Scan for the cell matching the given text and deliver its [x, y] coordinate at center. 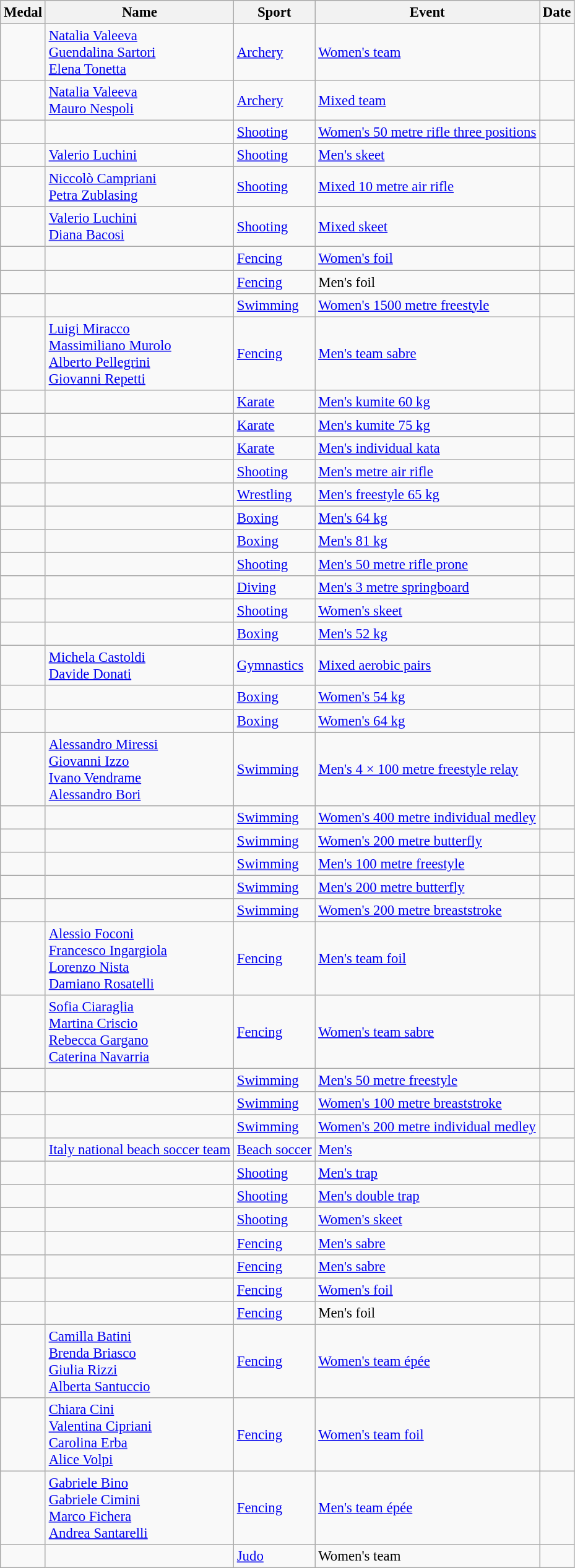
Men's metre air rifle [427, 471]
Wrestling [274, 495]
Men's 100 metre freestyle [427, 864]
Alessandro Miressi Giovanni Izzo Ivano Vendrame Alessandro Bori [139, 769]
Chiara Cini Valentina Cipriani Carolina Erba Alice Volpi [139, 1435]
Men's 200 metre butterfly [427, 887]
Men's 4 × 100 metre freestyle relay [427, 769]
Sofia Ciaraglia Martina Criscio Rebecca Gargano Caterina Navarria [139, 1032]
Women's 1500 metre freestyle [427, 305]
Mixed 10 metre air rifle [427, 187]
Luigi Miracco Massimiliano Murolo Alberto Pellegrini Giovanni Repetti [139, 354]
Women's 200 metre individual medley [427, 1127]
Date [557, 12]
Women's team foil [427, 1435]
Alessio Foconi Francesco Ingargiola Lorenzo Nista Damiano Rosatelli [139, 959]
Niccolò Campriani Petra Zublasing [139, 187]
Gabriele Bino Gabriele Cimini Marco Fichera Andrea Santarelli [139, 1508]
Women's team épée [427, 1361]
Women's 400 metre individual medley [427, 817]
Men's team épée [427, 1508]
Valerio Luchini [139, 155]
Women's 50 metre rifle three positions [427, 132]
Men's 50 metre rifle prone [427, 565]
Camilla Batini Brenda Briasco Giulia Rizzi Alberta Santuccio [139, 1361]
Men's double trap [427, 1197]
Judo [274, 1556]
Valerio Luchini Diana Bacosi [139, 226]
Men's 50 metre freestyle [427, 1081]
Mixed team [427, 100]
Men's team foil [427, 959]
Men's skeet [427, 155]
Sport [274, 12]
Women's 64 kg [427, 721]
Men's individual kata [427, 448]
Men's kumite 75 kg [427, 425]
Medal [24, 12]
Women's 200 metre breaststroke [427, 910]
Women's 100 metre breaststroke [427, 1103]
Men's kumite 60 kg [427, 401]
Men's team sabre [427, 354]
Men's 3 metre springboard [427, 588]
Name [139, 12]
Diving [274, 588]
Men's 52 kg [427, 634]
Men's trap [427, 1173]
Men's 81 kg [427, 541]
Women's team sabre [427, 1032]
Women's 200 metre butterfly [427, 841]
Natalia Valeeva Guendalina Sartori Elena Tonetta [139, 53]
Gymnastics [274, 666]
Italy national beach soccer team [139, 1150]
Men's 64 kg [427, 518]
Event [427, 12]
Women's 54 kg [427, 698]
Beach soccer [274, 1150]
Michela Castoldi Davide Donati [139, 666]
Natalia Valeeva Mauro Nespoli [139, 100]
Men's [427, 1150]
Mixed aerobic pairs [427, 666]
Men's freestyle 65 kg [427, 495]
Mixed skeet [427, 226]
